Determine the [x, y] coordinate at the center of the cell enclosing the given text.  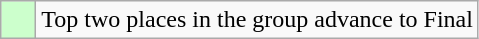
Top two places in the group advance to Final [258, 20]
